Identify which cell holds the provided text, then report its [x, y] central coordinate. 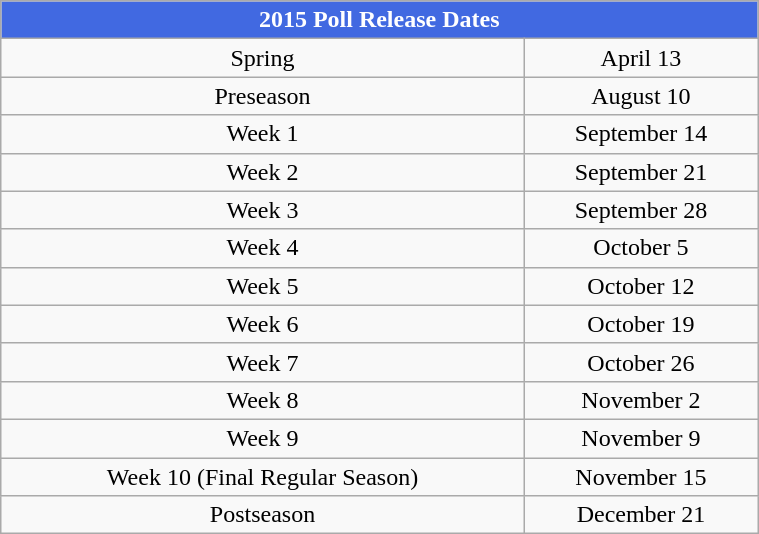
October 19 [640, 324]
Week 3 [263, 210]
November 15 [640, 477]
Preseason [263, 96]
Week 2 [263, 172]
September 21 [640, 172]
September 14 [640, 134]
April 13 [640, 58]
Week 10 (Final Regular Season) [263, 477]
Week 7 [263, 362]
November 9 [640, 438]
December 21 [640, 515]
Week 1 [263, 134]
November 2 [640, 400]
Week 5 [263, 286]
Spring [263, 58]
Week 4 [263, 248]
Week 9 [263, 438]
October 26 [640, 362]
August 10 [640, 96]
2015 Poll Release Dates [380, 20]
Week 6 [263, 324]
Week 8 [263, 400]
September 28 [640, 210]
October 12 [640, 286]
October 5 [640, 248]
Postseason [263, 515]
